Capture the cell that displays the provided text and extract its (X, Y) central coordinate. 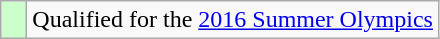
Qualified for the 2016 Summer Olympics (233, 20)
